Search for the cell housing the specified text and yield its (X, Y) center coordinate. 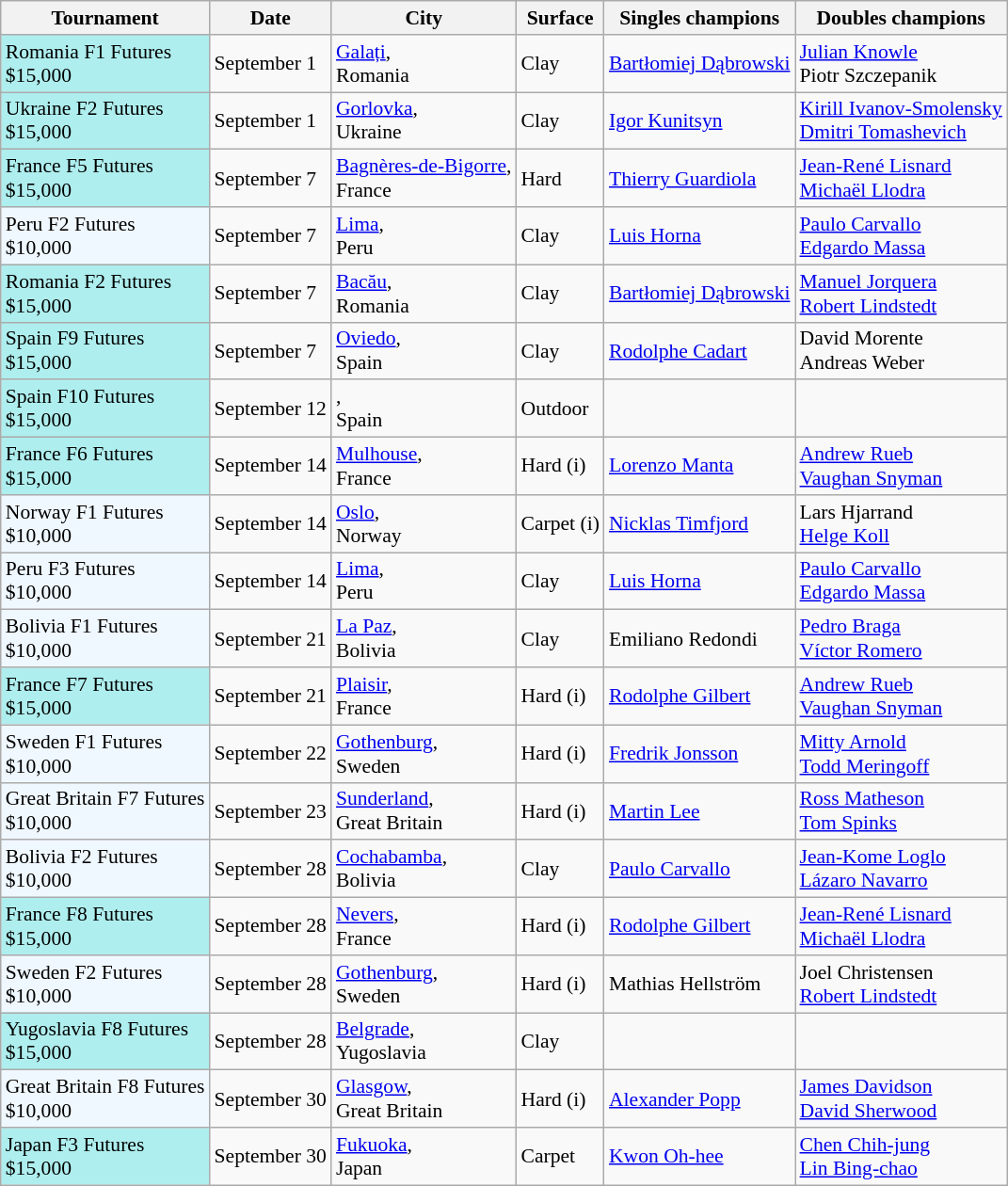
Nevers,France (424, 926)
Galați,Romania (424, 64)
Gorlovka,Ukraine (424, 120)
City (424, 18)
Bagnères-de-Bigorre,France (424, 179)
Doubles champions (900, 18)
Mathias Hellström (700, 985)
Norway F1 Futures$10,000 (105, 523)
Emiliano Redondi (700, 638)
Martin Lee (700, 811)
,Spain (424, 409)
Kirill Ivanov-Smolensky Dmitri Tomashevich (900, 120)
Oviedo,Spain (424, 350)
Jean-Kome Loglo Lázaro Navarro (900, 870)
Paulo Carvallo (700, 870)
Thierry Guardiola (700, 179)
Peru F2 Futures$10,000 (105, 235)
Yugoslavia F8 Futures$15,000 (105, 1041)
Belgrade,Yugoslavia (424, 1041)
Joel Christensen Robert Lindstedt (900, 985)
Peru F3 Futures$10,000 (105, 582)
Cochabamba,Bolivia (424, 870)
Mulhouse,France (424, 467)
Bolivia F2 Futures$10,000 (105, 870)
Fukuoka,Japan (424, 1156)
Sweden F1 Futures$10,000 (105, 753)
Ross Matheson Tom Spinks (900, 811)
Glasgow,Great Britain (424, 1099)
France F7 Futures$15,000 (105, 697)
September 12 (271, 409)
Surface (559, 18)
La Paz,Bolivia (424, 638)
Kwon Oh-hee (700, 1156)
Fredrik Jonsson (700, 753)
France F6 Futures$15,000 (105, 467)
Oslo,Norway (424, 523)
David Morente Andreas Weber (900, 350)
Sunderland,Great Britain (424, 811)
James Davidson David Sherwood (900, 1099)
France F8 Futures$15,000 (105, 926)
Mitty Arnold Todd Meringoff (900, 753)
Singles champions (700, 18)
Bolivia F1 Futures$10,000 (105, 638)
Pedro Braga Víctor Romero (900, 638)
Ukraine F2 Futures$15,000 (105, 120)
Romania F1 Futures$15,000 (105, 64)
Spain F10 Futures$15,000 (105, 409)
Rodolphe Cadart (700, 350)
Carpet (i) (559, 523)
Great Britain F7 Futures$10,000 (105, 811)
Tournament (105, 18)
Alexander Popp (700, 1099)
France F5 Futures$15,000 (105, 179)
Japan F3 Futures$15,000 (105, 1156)
Nicklas Timfjord (700, 523)
September 22 (271, 753)
Date (271, 18)
Bacău,Romania (424, 294)
Plaisir,France (424, 697)
Igor Kunitsyn (700, 120)
Sweden F2 Futures$10,000 (105, 985)
Chen Chih-jung Lin Bing-chao (900, 1156)
Lars Hjarrand Helge Koll (900, 523)
Manuel Jorquera Robert Lindstedt (900, 294)
Outdoor (559, 409)
Lorenzo Manta (700, 467)
Great Britain F8 Futures$10,000 (105, 1099)
Hard (559, 179)
Carpet (559, 1156)
September 23 (271, 811)
Julian Knowle Piotr Szczepanik (900, 64)
Romania F2 Futures$15,000 (105, 294)
Spain F9 Futures$15,000 (105, 350)
